Identify which cell holds the provided text, then report its [X, Y] central coordinate. 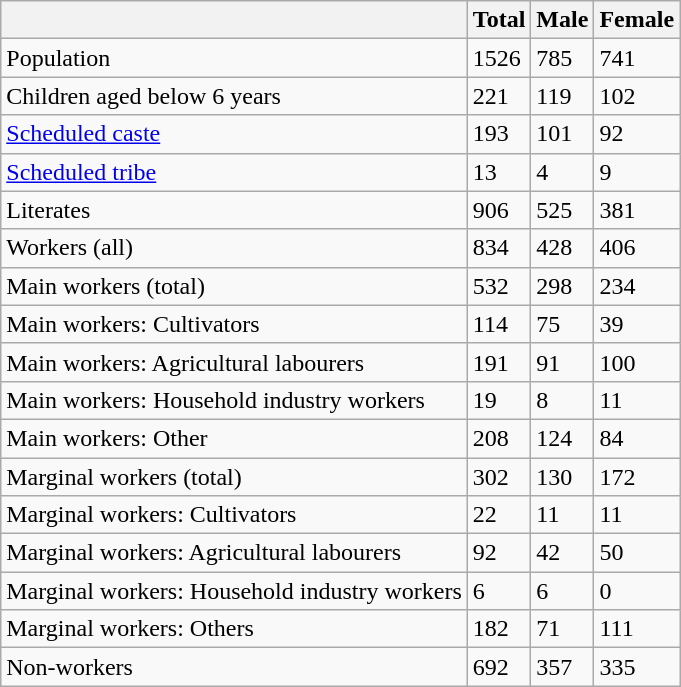
0 [637, 591]
100 [637, 362]
191 [499, 362]
Population [234, 58]
Scheduled tribe [234, 172]
193 [499, 134]
834 [499, 248]
Main workers: Cultivators [234, 324]
114 [499, 324]
302 [499, 477]
Scheduled caste [234, 134]
182 [499, 629]
71 [562, 629]
13 [499, 172]
234 [637, 286]
91 [562, 362]
Main workers (total) [234, 286]
785 [562, 58]
Workers (all) [234, 248]
102 [637, 96]
Female [637, 20]
4 [562, 172]
335 [637, 667]
119 [562, 96]
Total [499, 20]
Male [562, 20]
172 [637, 477]
39 [637, 324]
19 [499, 400]
906 [499, 210]
Marginal workers: Household industry workers [234, 591]
101 [562, 134]
Children aged below 6 years [234, 96]
Main workers: Other [234, 438]
Main workers: Household industry workers [234, 400]
8 [562, 400]
Main workers: Agricultural labourers [234, 362]
1526 [499, 58]
111 [637, 629]
Marginal workers (total) [234, 477]
Marginal workers: Others [234, 629]
84 [637, 438]
692 [499, 667]
221 [499, 96]
406 [637, 248]
208 [499, 438]
298 [562, 286]
741 [637, 58]
Marginal workers: Cultivators [234, 515]
130 [562, 477]
428 [562, 248]
Marginal workers: Agricultural labourers [234, 553]
50 [637, 553]
22 [499, 515]
357 [562, 667]
75 [562, 324]
Literates [234, 210]
525 [562, 210]
532 [499, 286]
Non-workers [234, 667]
42 [562, 553]
124 [562, 438]
9 [637, 172]
381 [637, 210]
